Determine the (X, Y) coordinate at the center of the cell enclosing the given text.  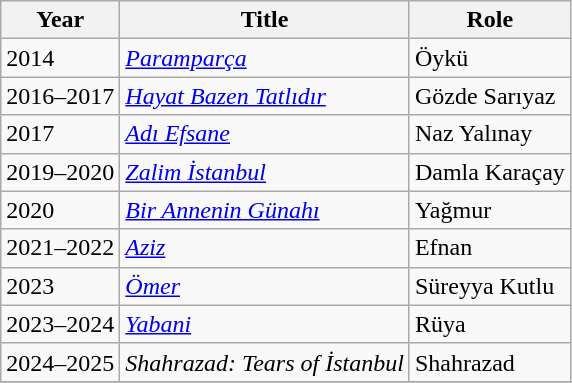
Bir Annenin Günahı (265, 210)
Naz Yalınay (490, 134)
Role (490, 20)
Shahrazad (490, 362)
Öykü (490, 58)
2023 (60, 286)
Rüya (490, 324)
Süreyya Kutlu (490, 286)
2024–2025 (60, 362)
Adı Efsane (265, 134)
2016–2017 (60, 96)
2017 (60, 134)
2014 (60, 58)
Yabani (265, 324)
Year (60, 20)
2023–2024 (60, 324)
Gözde Sarıyaz (490, 96)
Aziz (265, 248)
Efnan (490, 248)
Title (265, 20)
2019–2020 (60, 172)
2020 (60, 210)
Paramparça (265, 58)
Yağmur (490, 210)
Zalim İstanbul (265, 172)
Shahrazad: Tears of İstanbul (265, 362)
Hayat Bazen Tatlıdır (265, 96)
Ömer (265, 286)
2021–2022 (60, 248)
Damla Karaçay (490, 172)
